Locate the cell with the specified text and output its (x, y) center coordinate. 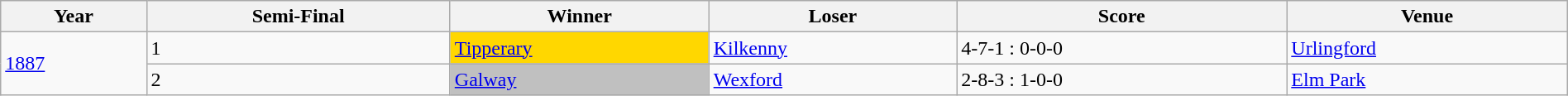
Kilkenny (833, 48)
4-7-1 : 0-0-0 (1121, 48)
Venue (1427, 17)
2-8-3 : 1-0-0 (1121, 79)
1 (298, 48)
Score (1121, 17)
Semi-Final (298, 17)
Urlingford (1427, 48)
Winner (579, 17)
Galway (579, 79)
Tipperary (579, 48)
Wexford (833, 79)
Elm Park (1427, 79)
2 (298, 79)
Year (74, 17)
Loser (833, 17)
1887 (74, 64)
